Return the (X, Y) coordinate for the center point of the cell that contains the specified text.  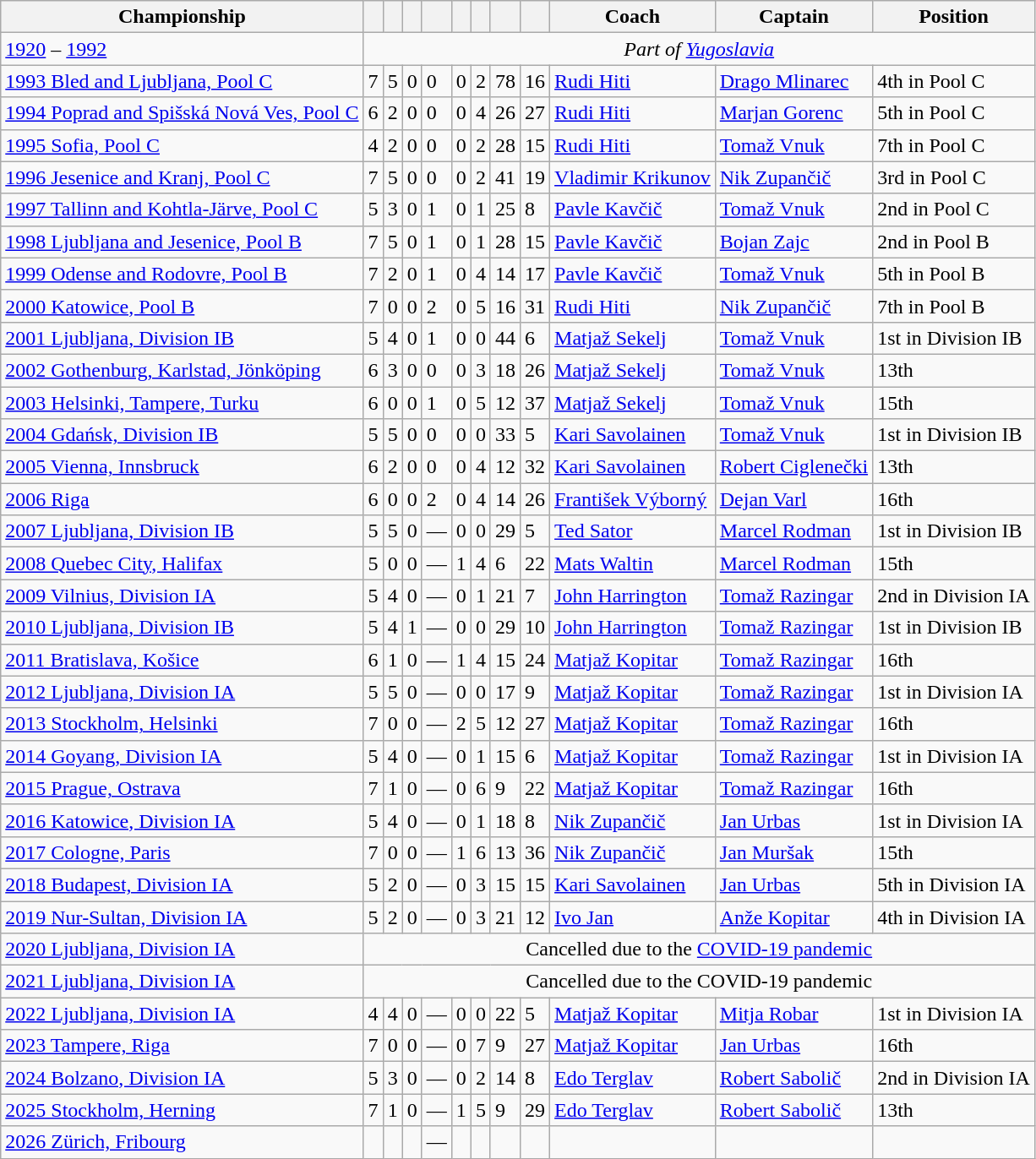
4th in Pool C (954, 81)
2011 Bratislava, Košice (183, 660)
František Výborný (633, 499)
Jan Muršak (793, 852)
2000 Katowice, Pool B (183, 306)
2006 Riga (183, 499)
2021 Ljubljana, Division IA (183, 982)
2002 Gothenburg, Karlstad, Jönköping (183, 370)
3rd in Pool C (954, 177)
Dejan Varl (793, 499)
Mitja Robar (793, 1014)
2018 Budapest, Division IA (183, 884)
2009 Vilnius, Division IA (183, 596)
2015 Prague, Ostrava (183, 788)
2005 Vienna, Innsbruck (183, 467)
Coach (633, 17)
1993 Bled and Ljubljana, Pool C (183, 81)
2017 Cologne, Paris (183, 852)
2008 Quebec City, Halifax (183, 563)
25 (505, 209)
1995 Sofia, Pool C (183, 145)
2026 Zürich, Fribourg (183, 1142)
32 (534, 467)
5th in Pool B (954, 274)
2010 Ljubljana, Division IB (183, 628)
2014 Goyang, Division IA (183, 756)
Ivo Jan (633, 917)
10 (534, 628)
2019 Nur-Sultan, Division IA (183, 917)
4th in Division IA (954, 917)
2023 Tampere, Riga (183, 1046)
37 (534, 403)
Championship (183, 17)
1920 – 1992 (183, 49)
2020 Ljubljana, Division IA (183, 950)
2001 Ljubljana, Division IB (183, 338)
2024 Bolzano, Division IA (183, 1078)
13 (505, 852)
7th in Pool B (954, 306)
2nd in Pool B (954, 242)
Captain (793, 17)
36 (534, 852)
1994 Poprad and Spišská Nová Ves, Pool C (183, 113)
Ted Sator (633, 531)
1996 Jesenice and Kranj, Pool C (183, 177)
1999 Odense and Rodovre, Pool B (183, 274)
5th in Pool C (954, 113)
5th in Division IA (954, 884)
2003 Helsinki, Tampere, Turku (183, 403)
Bojan Zajc (793, 242)
Anže Kopitar (793, 917)
2nd in Pool C (954, 209)
2016 Katowice, Division IA (183, 820)
44 (505, 338)
78 (505, 81)
24 (534, 660)
19 (534, 177)
Mats Waltin (633, 563)
2025 Stockholm, Herning (183, 1110)
Part of Yugoslavia (699, 49)
2004 Gdańsk, Division IB (183, 435)
Marjan Gorenc (793, 113)
Position (954, 17)
1998 Ljubljana and Jesenice, Pool B (183, 242)
Vladimir Krikunov (633, 177)
1997 Tallinn and Kohtla-Järve, Pool C (183, 209)
2022 Ljubljana, Division IA (183, 1014)
Robert Ciglenečki (793, 467)
Drago Mlinarec (793, 81)
2012 Ljubljana, Division IA (183, 692)
7th in Pool C (954, 145)
2007 Ljubljana, Division IB (183, 531)
41 (505, 177)
31 (534, 306)
2013 Stockholm, Helsinki (183, 724)
33 (505, 435)
